Identify which cell holds the provided text, then report its (X, Y) central coordinate. 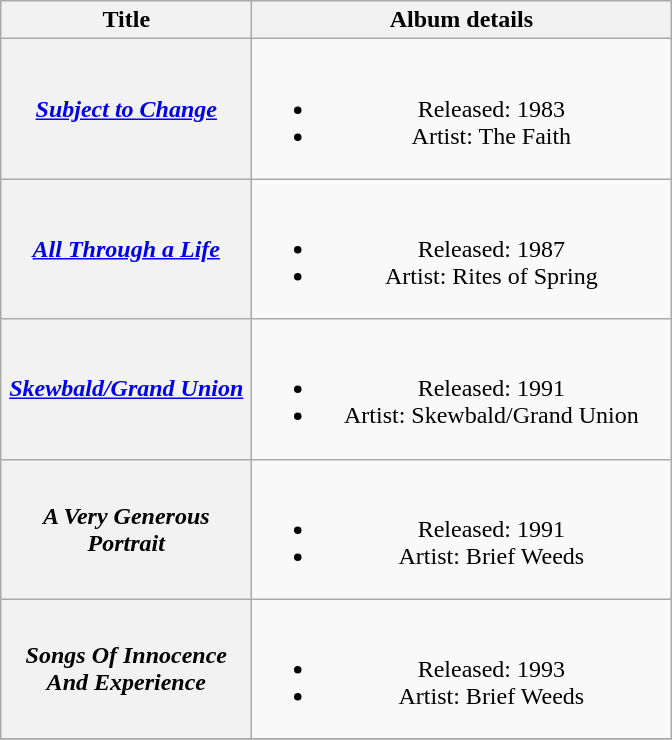
Released: 1987Artist: Rites of Spring (462, 249)
Released: 1991Artist: Skewbald/Grand Union (462, 389)
Released: 1991Artist: Brief Weeds (462, 529)
Album details (462, 20)
A Very Generous Portrait (126, 529)
Title (126, 20)
Subject to Change (126, 109)
Released: 1993Artist: Brief Weeds (462, 669)
Songs Of Innocence And Experience (126, 669)
All Through a Life (126, 249)
Released: 1983Artist: The Faith (462, 109)
Skewbald/Grand Union (126, 389)
